Detect which cell encompasses the target text, then output its (X, Y) center coordinate. 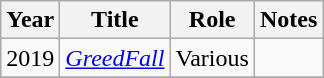
Year (30, 20)
GreedFall (115, 58)
2019 (30, 58)
Role (212, 20)
Notes (288, 20)
Title (115, 20)
Various (212, 58)
